Return (x, y) of the center of cell containing provided text 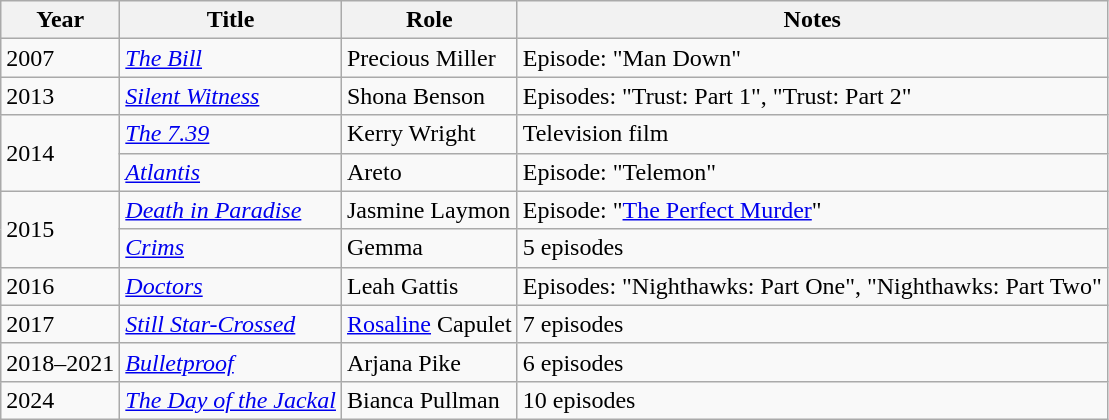
The Bill (231, 58)
2015 (60, 229)
2013 (60, 96)
Precious Miller (429, 58)
10 episodes (812, 400)
7 episodes (812, 324)
Atlantis (231, 172)
The 7.39 (231, 134)
Jasmine Laymon (429, 210)
Arjana Pike (429, 362)
2024 (60, 400)
Bianca Pullman (429, 400)
Episode: "The Perfect Murder" (812, 210)
Role (429, 20)
Episodes: "Nighthawks: Part One", "Nighthawks: Part Two" (812, 286)
2016 (60, 286)
5 episodes (812, 248)
2018–2021 (60, 362)
Television film (812, 134)
Kerry Wright (429, 134)
Episode: "Man Down" (812, 58)
Areto (429, 172)
Death in Paradise (231, 210)
Year (60, 20)
Episode: "Telemon" (812, 172)
Title (231, 20)
2007 (60, 58)
Silent Witness (231, 96)
Shona Benson (429, 96)
Leah Gattis (429, 286)
The Day of the Jackal (231, 400)
Rosaline Capulet (429, 324)
Still Star-Crossed (231, 324)
6 episodes (812, 362)
Notes (812, 20)
Doctors (231, 286)
2014 (60, 153)
Bulletproof (231, 362)
Episodes: "Trust: Part 1", "Trust: Part 2" (812, 96)
2017 (60, 324)
Crims (231, 248)
Gemma (429, 248)
